For the text-containing cell, return its midpoint in (x, y) coordinate format. 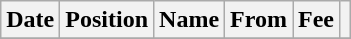
Fee (316, 20)
From (259, 20)
Name (190, 20)
Position (107, 20)
Date (30, 20)
